Identify which cell holds the provided text, then report its [X, Y] central coordinate. 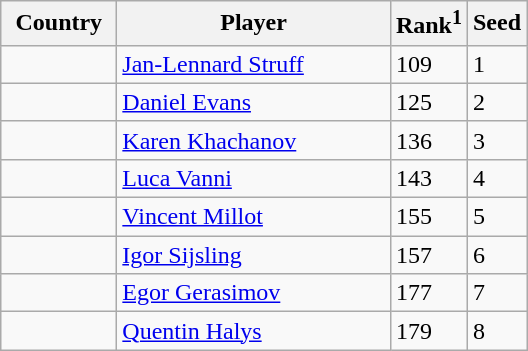
109 [428, 64]
3 [496, 140]
136 [428, 140]
155 [428, 217]
143 [428, 178]
Quentin Halys [254, 331]
Country [59, 24]
1 [496, 64]
Egor Gerasimov [254, 293]
2 [496, 102]
Luca Vanni [254, 178]
Karen Khachanov [254, 140]
5 [496, 217]
177 [428, 293]
7 [496, 293]
Jan-Lennard Struff [254, 64]
4 [496, 178]
8 [496, 331]
Vincent Millot [254, 217]
Player [254, 24]
Seed [496, 24]
Igor Sijsling [254, 255]
6 [496, 255]
Daniel Evans [254, 102]
Rank1 [428, 24]
125 [428, 102]
157 [428, 255]
179 [428, 331]
